Return (X, Y) of the center of cell containing provided text 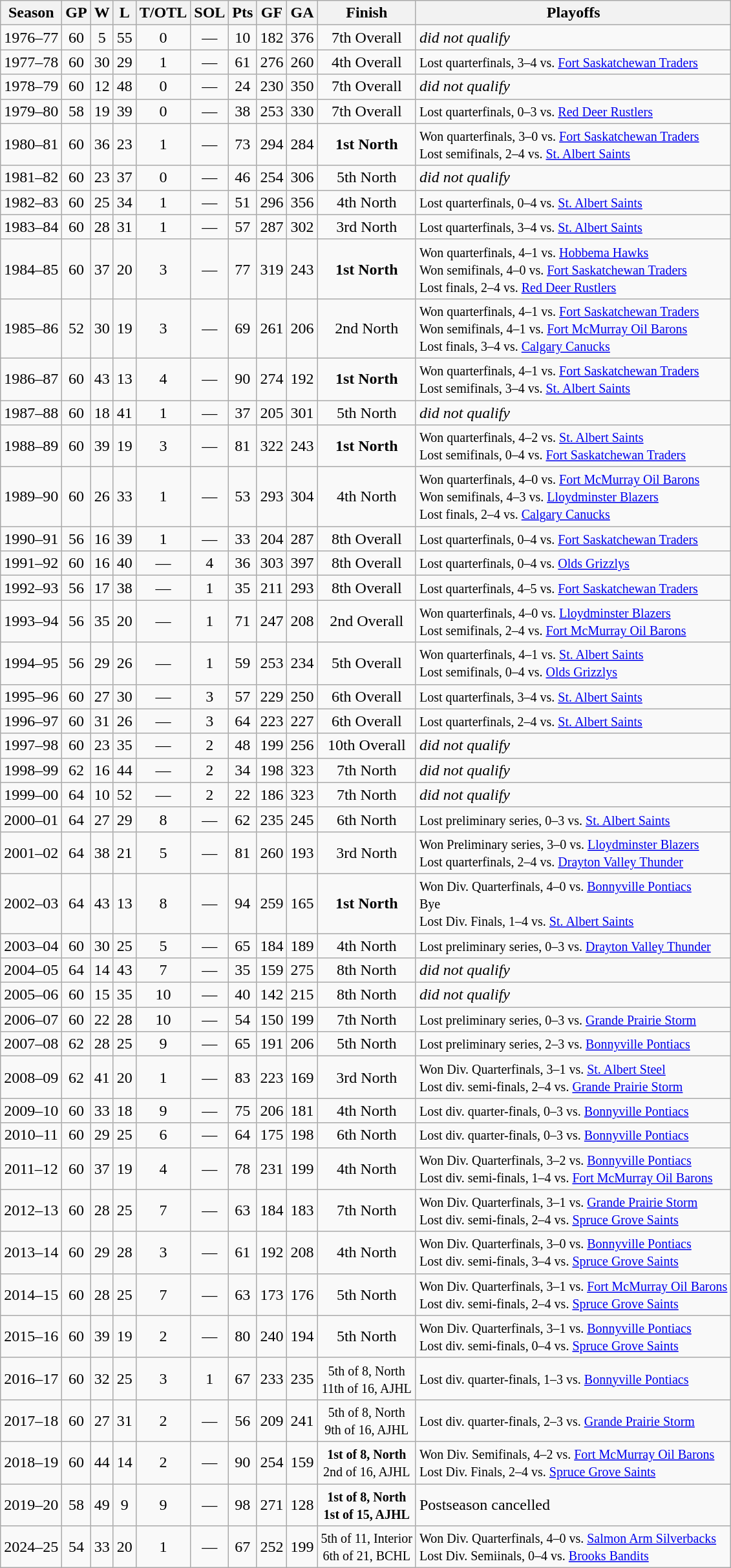
1996–97 (31, 721)
1980–81 (31, 145)
1998–99 (31, 770)
1991–92 (31, 563)
5th of 11, Interior6th of 21, BCHL (366, 1547)
4th Overall (366, 62)
T/OTL (163, 13)
1988–89 (31, 446)
211 (271, 588)
78 (243, 1168)
1994–95 (31, 663)
2006–07 (31, 1019)
Lost quarterfinals, 0–4 vs. St. Albert Saints (573, 202)
240 (271, 1336)
1984–85 (31, 269)
250 (302, 696)
294 (271, 145)
173 (271, 1295)
2011–12 (31, 1168)
181 (302, 1111)
302 (302, 227)
259 (271, 903)
Season (31, 13)
165 (302, 903)
6 (163, 1135)
2024–25 (31, 1547)
1981–82 (31, 178)
17 (102, 588)
234 (302, 663)
194 (302, 1336)
5th of 8, North9th of 16, AJHL (366, 1420)
275 (302, 970)
1st of 8, North1st of 15, AJHL (366, 1504)
Playoffs (573, 13)
2016–17 (31, 1379)
247 (271, 622)
1985–86 (31, 328)
Lost div. quarter-finals, 2–3 vs. Grande Prairie Storm (573, 1420)
296 (271, 202)
Won Div. Quarterfinals, 3–1 vs. Fort McMurray Oil BaronsLost div. semi-finals, 2–4 vs. Spruce Grove Saints (573, 1295)
2007–08 (31, 1044)
186 (271, 795)
2000–01 (31, 819)
Won Div. Quarterfinals, 3–0 vs. Bonnyville PontiacsLost div. semi-finals, 3–4 vs. Spruce Grove Saints (573, 1252)
Lost quarterfinals, 4–5 vs. Fort Saskatchewan Traders (573, 588)
80 (243, 1336)
252 (271, 1547)
Won Div. Quarterfinals, 3–2 vs. Bonnyville PontiacsLost div. semi-finals, 1–4 vs. Fort McMurray Oil Barons (573, 1168)
1977–78 (31, 62)
204 (271, 539)
2004–05 (31, 970)
Lost quarterfinals, 2–4 vs. St. Albert Saints (573, 721)
2002–03 (31, 903)
209 (271, 1420)
83 (243, 1078)
1978–79 (31, 87)
Won Div. Quarterfinals, 3–1 vs. Bonnyville PontiacsLost div. semi-finals, 0–4 vs. Spruce Grove Saints (573, 1336)
2013–14 (31, 1252)
Won quarterfinals, 4–0 vs. Fort McMurray Oil BaronsWon semifinals, 4–3 vs. Lloydminster BlazersLost finals, 2–4 vs. Calgary Canucks (573, 497)
Lost div. quarter-finals, 1–3 vs. Bonnyville Pontiacs (573, 1379)
75 (243, 1111)
32 (102, 1379)
55 (124, 37)
5th Overall (366, 663)
1979–80 (31, 111)
77 (243, 269)
1976–77 (31, 37)
L (124, 13)
15 (102, 995)
2009–10 (31, 1111)
1989–90 (31, 497)
53 (243, 497)
12 (102, 87)
73 (243, 145)
98 (243, 1504)
2010–11 (31, 1135)
274 (271, 379)
128 (302, 1504)
2014–15 (31, 1295)
230 (271, 87)
21 (124, 853)
193 (302, 853)
Lost preliminary series, 0–3 vs. Drayton Valley Thunder (573, 945)
189 (302, 945)
231 (271, 1168)
2017–18 (31, 1420)
229 (271, 696)
1987–88 (31, 413)
Won quarterfinals, 4–1 vs. Fort Saskatchewan TradersWon semifinals, 4–1 vs. Fort McMurray Oil BaronsLost finals, 3–4 vs. Calgary Canucks (573, 328)
2nd Overall (366, 622)
356 (302, 202)
Lost quarterfinals, 0–3 vs. Red Deer Rustlers (573, 111)
2003–04 (31, 945)
Won Div. Quarterfinals, 4–0 vs. Bonnyville PontiacsByeLost Div. Finals, 1–4 vs. St. Albert Saints (573, 903)
215 (302, 995)
2005–06 (31, 995)
397 (302, 563)
183 (302, 1211)
Won quarterfinals, 4–2 vs. St. Albert SaintsLost semifinals, 0–4 vs. Fort Saskatchewan Traders (573, 446)
W (102, 13)
GA (302, 13)
59 (243, 663)
Won quarterfinals, 3–0 vs. Fort Saskatchewan TradersLost semifinals, 2–4 vs. St. Albert Saints (573, 145)
306 (302, 178)
GF (271, 13)
94 (243, 903)
304 (302, 497)
1990–91 (31, 539)
Won quarterfinals, 4–1 vs. Hobbema HawksWon semifinals, 4–0 vs. Fort Saskatchewan TradersLost finals, 2–4 vs. Red Deer Rustlers (573, 269)
191 (271, 1044)
2008–09 (31, 1078)
Won Div. Quarterfinals, 3–1 vs. St. Albert SteelLost div. semi-finals, 2–4 vs. Grande Prairie Storm (573, 1078)
Won quarterfinals, 4–0 vs. Lloydminster BlazersLost semifinals, 2–4 vs. Fort McMurray Oil Barons (573, 622)
1982–83 (31, 202)
SOL (209, 13)
71 (243, 622)
241 (302, 1420)
1993–94 (31, 622)
350 (302, 87)
2019–20 (31, 1504)
Won quarterfinals, 4–1 vs. Fort Saskatchewan TradersLost semifinals, 3–4 vs. St. Albert Saints (573, 379)
376 (302, 37)
49 (102, 1504)
276 (271, 62)
46 (243, 178)
Lost quarterfinals, 0–4 vs. Olds Grizzlys (573, 563)
245 (302, 819)
Lost preliminary series, 0–3 vs. St. Albert Saints (573, 819)
205 (271, 413)
24 (243, 87)
319 (271, 269)
175 (271, 1135)
2018–19 (31, 1463)
1st of 8, North2nd of 16, AJHL (366, 1463)
1997–98 (31, 746)
182 (271, 37)
2nd North (366, 328)
176 (302, 1295)
Won quarterfinals, 4–1 vs. St. Albert SaintsLost semifinals, 0–4 vs. Olds Grizzlys (573, 663)
256 (302, 746)
330 (302, 111)
2015–16 (31, 1336)
Won Div. Quarterfinals, 3–1 vs. Grande Prairie StormLost div. semi-finals, 2–4 vs. Spruce Grove Saints (573, 1211)
Lost preliminary series, 0–3 vs. Grande Prairie Storm (573, 1019)
69 (243, 328)
233 (271, 1379)
1986–87 (31, 379)
284 (302, 145)
1995–96 (31, 696)
GP (76, 13)
1983–84 (31, 227)
Postseason cancelled (573, 1504)
261 (271, 328)
Lost preliminary series, 2–3 vs. Bonnyville Pontiacs (573, 1044)
10th Overall (366, 746)
142 (271, 995)
227 (302, 721)
5th of 8, North11th of 16, AJHL (366, 1379)
2001–02 (31, 853)
1999–00 (31, 795)
Lost quarterfinals, 0–4 vs. Fort Saskatchewan Traders (573, 539)
Won Div. Semifinals, 4–2 vs. Fort McMurray Oil BaronsLost Div. Finals, 2–4 vs. Spruce Grove Saints (573, 1463)
169 (302, 1078)
Finish (366, 13)
322 (271, 446)
Pts (243, 13)
150 (271, 1019)
301 (302, 413)
Won Preliminary series, 3–0 vs. Lloydminster BlazersLost quarterfinals, 2–4 vs. Drayton Valley Thunder (573, 853)
Won Div. Quarterfinals, 4–0 vs. Salmon Arm SilverbacksLost Div. Semiinals, 0–4 vs. Brooks Bandits (573, 1547)
271 (271, 1504)
1992–93 (31, 588)
303 (271, 563)
Lost quarterfinals, 3–4 vs. Fort Saskatchewan Traders (573, 62)
51 (243, 202)
2012–13 (31, 1211)
